Return the (X, Y) coordinate for the center point of the cell that contains the specified text.  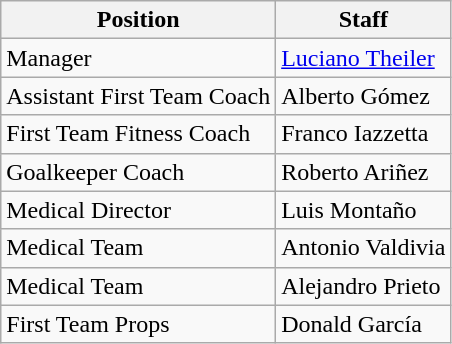
Staff (364, 20)
Manager (138, 58)
Luciano Theiler (364, 58)
Position (138, 20)
Assistant First Team Coach (138, 96)
Goalkeeper Coach (138, 172)
Roberto Ariñez (364, 172)
Medical Director (138, 210)
Donald García (364, 324)
Antonio Valdivia (364, 248)
First Team Fitness Coach (138, 134)
Franco Iazzetta (364, 134)
First Team Props (138, 324)
Alberto Gómez (364, 96)
Alejandro Prieto (364, 286)
Luis Montaño (364, 210)
